Search for the cell housing the specified text and yield its (X, Y) center coordinate. 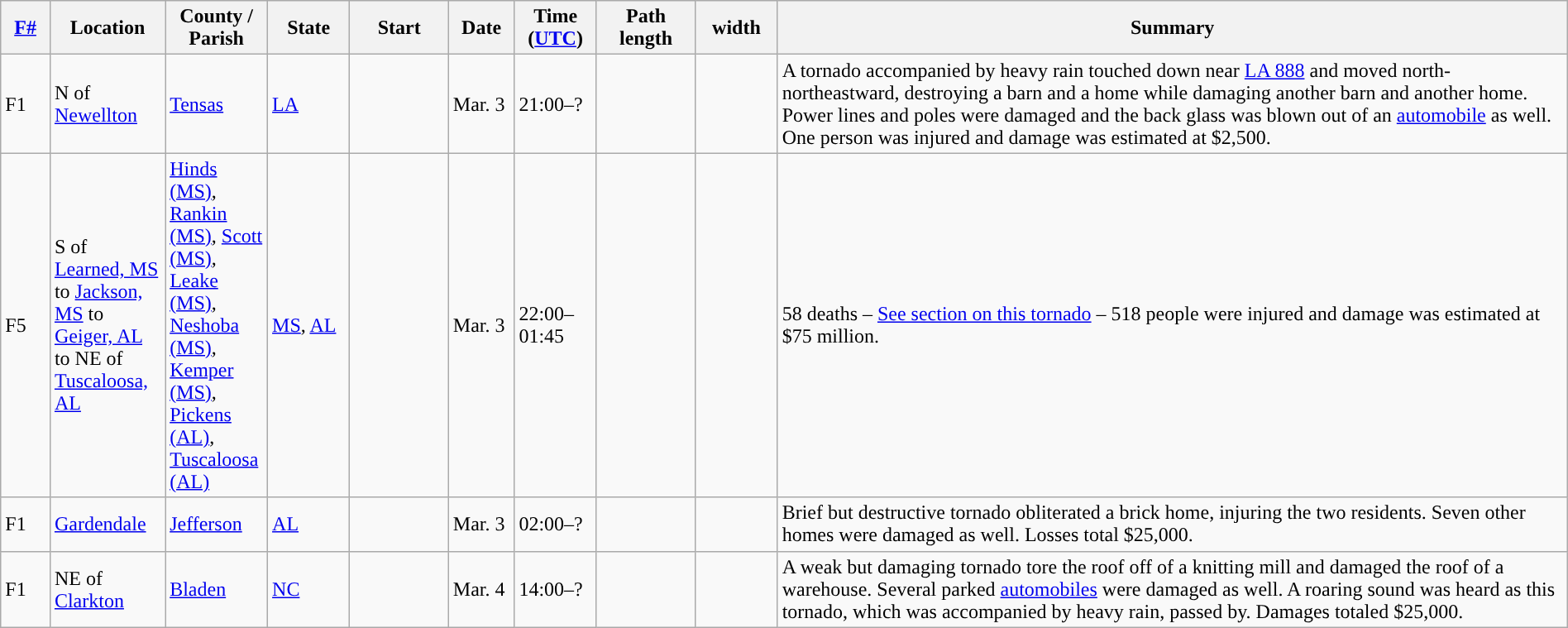
Path length (645, 28)
F# (26, 28)
width (736, 28)
Gardendale (108, 525)
N of Newellton (108, 104)
MS, AL (309, 325)
County / Parish (217, 28)
Time (UTC) (556, 28)
Hinds (MS), Rankin (MS), Scott (MS), Leake (MS), Neshoba (MS), Kemper (MS), Pickens (AL), Tuscaloosa (AL) (217, 325)
S of Learned, MS to Jackson, MS to Geiger, AL to NE of Tuscaloosa, AL (108, 325)
Start (399, 28)
AL (309, 525)
Summary (1173, 28)
Brief but destructive tornado obliterated a brick home, injuring the two residents. Seven other homes were damaged as well. Losses total $25,000. (1173, 525)
Mar. 4 (481, 589)
NE of Clarkton (108, 589)
Location (108, 28)
NC (309, 589)
22:00–01:45 (556, 325)
Date (481, 28)
Jefferson (217, 525)
LA (309, 104)
Tensas (217, 104)
14:00–? (556, 589)
State (309, 28)
F5 (26, 325)
21:00–? (556, 104)
58 deaths – See section on this tornado – 518 people were injured and damage was estimated at $75 million. (1173, 325)
Bladen (217, 589)
02:00–? (556, 525)
